Find where the given text appears and provide that cell's center as (x, y) coordinate. 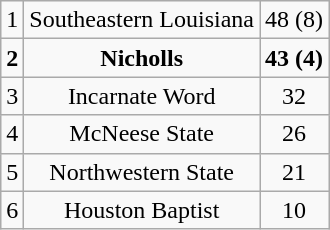
4 (12, 134)
32 (294, 96)
Nicholls (142, 58)
26 (294, 134)
21 (294, 172)
48 (8) (294, 20)
Incarnate Word (142, 96)
2 (12, 58)
Houston Baptist (142, 210)
McNeese State (142, 134)
43 (4) (294, 58)
3 (12, 96)
Northwestern State (142, 172)
5 (12, 172)
1 (12, 20)
Southeastern Louisiana (142, 20)
10 (294, 210)
6 (12, 210)
